Return (x, y) of the center of cell containing provided text 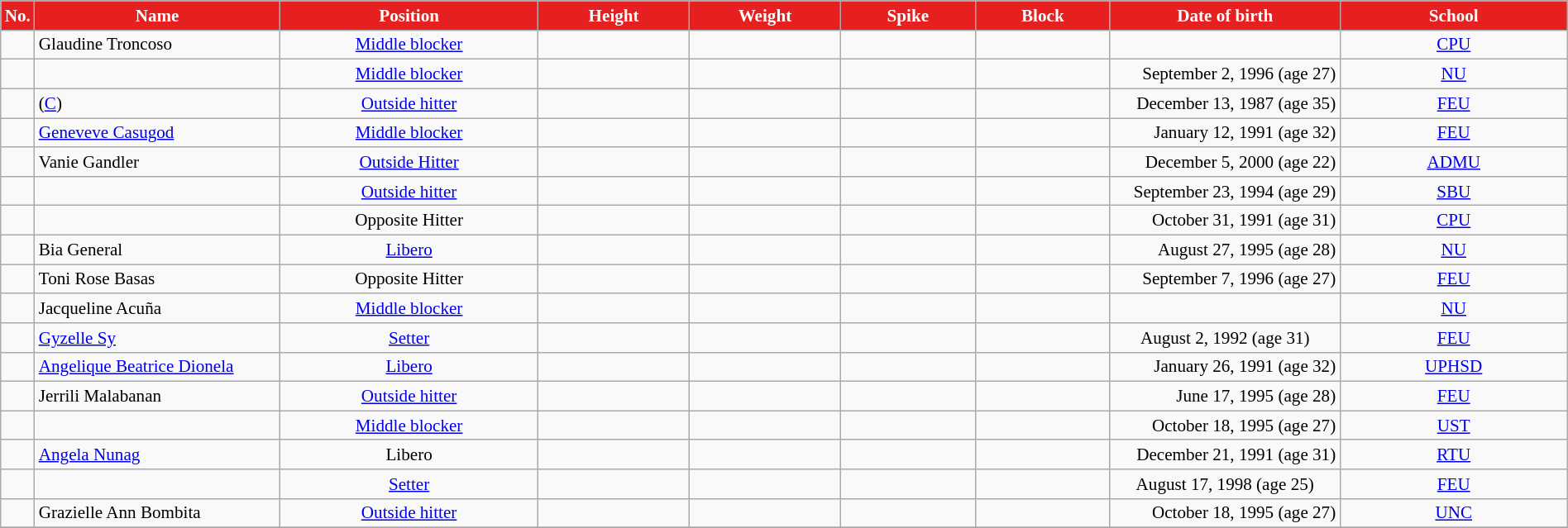
Toni Rose Basas (157, 279)
RTU (1454, 454)
Geneveve Casugod (157, 132)
Position (409, 15)
December 21, 1991 (age 31) (1225, 454)
Vanie Gandler (157, 162)
Grazielle Ann Bombita (157, 512)
SBU (1454, 190)
January 12, 1991 (age 32) (1225, 132)
January 26, 1991 (age 32) (1225, 367)
Weight (764, 15)
Spike (908, 15)
August 17, 1998 (age 25) (1225, 484)
Outside Hitter (409, 162)
School (1454, 15)
Angelique Beatrice Dionela (157, 367)
Gyzelle Sy (157, 337)
December 5, 2000 (age 22) (1225, 162)
ADMU (1454, 162)
Name (157, 15)
September 23, 1994 (age 29) (1225, 190)
UST (1454, 425)
Date of birth (1225, 15)
September 7, 1996 (age 27) (1225, 279)
UNC (1454, 512)
December 13, 1987 (age 35) (1225, 102)
August 2, 1992 (age 31) (1225, 337)
Glaudine Troncoso (157, 45)
No. (18, 15)
Height (614, 15)
June 17, 1995 (age 28) (1225, 397)
August 27, 1995 (age 28) (1225, 250)
Jerrili Malabanan (157, 397)
(C) (157, 102)
September 2, 1996 (age 27) (1225, 74)
Block (1042, 15)
Jacqueline Acuña (157, 307)
UPHSD (1454, 367)
October 31, 1991 (age 31) (1225, 220)
Angela Nunag (157, 454)
Bia General (157, 250)
